Scan for the cell matching the given text and deliver its [X, Y] coordinate at center. 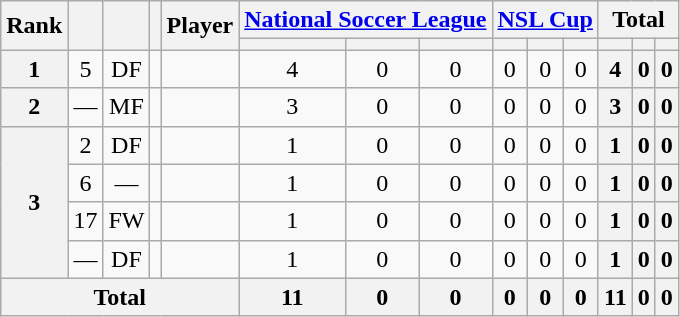
Player [200, 26]
6 [86, 183]
FW [126, 221]
National Soccer League [366, 20]
5 [86, 69]
NSL Cup [545, 20]
MF [126, 107]
Rank [34, 26]
17 [86, 221]
